From the cell containing the given text, extract its center point as [x, y] coordinate. 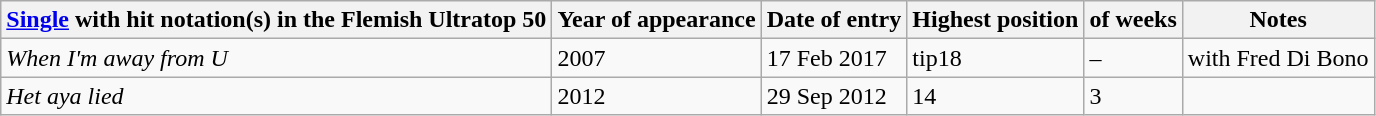
14 [996, 96]
Single with hit notation(s) in the Flemish Ultratop 50 [276, 20]
2012 [656, 96]
Year of appearance [656, 20]
29 Sep 2012 [834, 96]
with Fred Di Bono [1278, 58]
of weeks [1133, 20]
Het aya lied [276, 96]
2007 [656, 58]
When I'm away from U [276, 58]
– [1133, 58]
Date of entry [834, 20]
Notes [1278, 20]
3 [1133, 96]
17 Feb 2017 [834, 58]
Highest position [996, 20]
tip18 [996, 58]
